Capture the cell that displays the provided text and extract its (x, y) central coordinate. 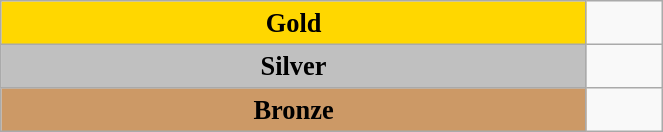
Silver (294, 66)
Gold (294, 22)
Bronze (294, 109)
